Pinpoint the cell where the given text exists, returning its [x, y] midpoint coordinate. 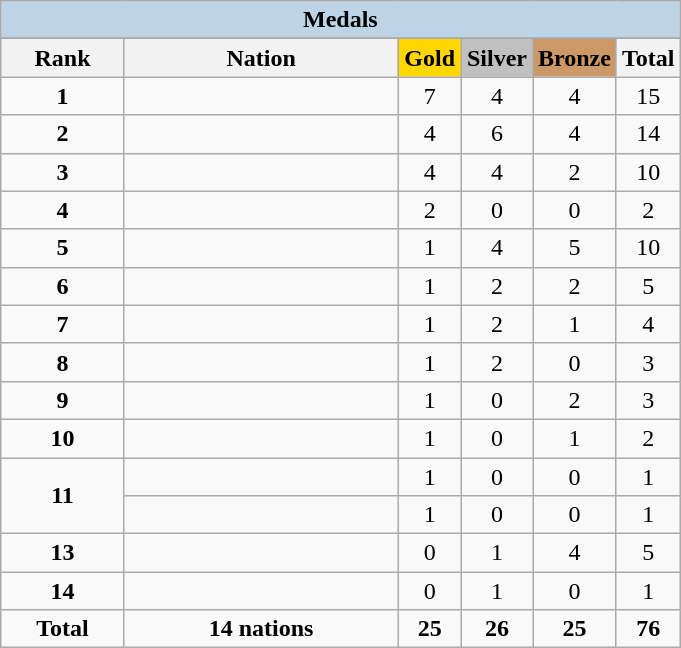
15 [648, 96]
14 nations [261, 629]
Gold [430, 58]
26 [496, 629]
9 [63, 400]
Medals [340, 20]
13 [63, 553]
Bronze [574, 58]
Nation [261, 58]
8 [63, 362]
11 [63, 496]
Silver [496, 58]
76 [648, 629]
Rank [63, 58]
